Capture the cell that displays the provided text and extract its (x, y) central coordinate. 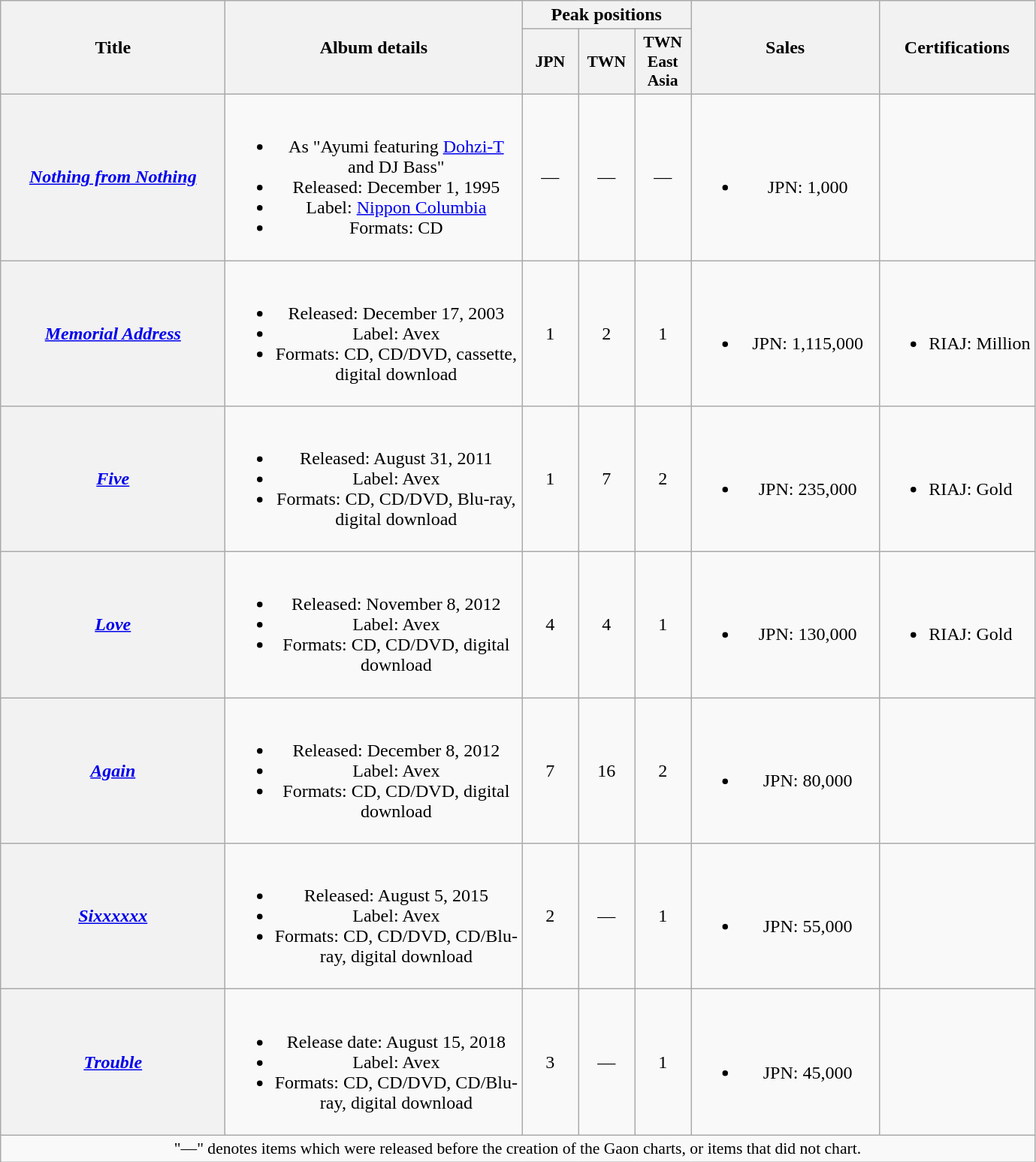
JPN: 1,000 (786, 177)
Release date: August 15, 2018Label: AvexFormats: CD, CD/DVD, CD/Blu-ray, digital download (374, 1062)
Released: November 8, 2012Label: AvexFormats: CD, CD/DVD, digital download (374, 625)
JPN: 45,000 (786, 1062)
TWN East Asia (663, 62)
Sixxxxxx (113, 916)
Again (113, 771)
"—" denotes items which were released before the creation of the Gaon charts, or items that did not chart. (518, 1148)
Five (113, 479)
Album details (374, 48)
TWN (607, 62)
Released: August 31, 2011Label: AvexFormats: CD, CD/DVD, Blu-ray, digital download (374, 479)
Sales (786, 48)
16 (607, 771)
Nothing from Nothing (113, 177)
Released: August 5, 2015Label: AvexFormats: CD, CD/DVD, CD/Blu-ray, digital download (374, 916)
Love (113, 625)
Trouble (113, 1062)
Released: December 17, 2003Label: AvexFormats: CD, CD/DVD, cassette, digital download (374, 333)
JPN: 130,000 (786, 625)
JPN: 55,000 (786, 916)
JPN: 235,000 (786, 479)
3 (550, 1062)
Title (113, 48)
RIAJ: Million (957, 333)
JPN: 80,000 (786, 771)
JPN (550, 62)
As "Ayumi featuring Dohzi-T and DJ Bass"Released: December 1, 1995Label: Nippon ColumbiaFormats: CD (374, 177)
JPN: 1,115,000 (786, 333)
Certifications (957, 48)
Memorial Address (113, 333)
Released: December 8, 2012Label: AvexFormats: CD, CD/DVD, digital download (374, 771)
Peak positions (607, 15)
